Capture the cell that displays the provided text and extract its [X, Y] central coordinate. 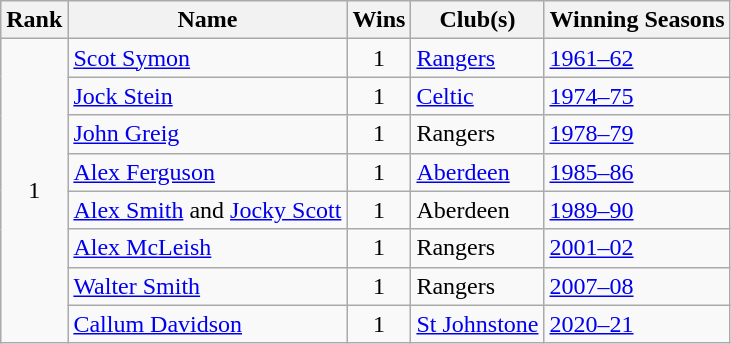
Jock Stein [208, 96]
Rank [34, 20]
2001–02 [637, 248]
1974–75 [637, 96]
Club(s) [478, 20]
Wins [379, 20]
John Greig [208, 134]
Callum Davidson [208, 324]
Name [208, 20]
Walter Smith [208, 286]
1985–86 [637, 172]
2007–08 [637, 286]
Alex Ferguson [208, 172]
1961–62 [637, 58]
Alex McLeish [208, 248]
Alex Smith and Jocky Scott [208, 210]
Scot Symon [208, 58]
St Johnstone [478, 324]
2020–21 [637, 324]
Winning Seasons [637, 20]
1989–90 [637, 210]
1978–79 [637, 134]
Celtic [478, 96]
